Pinpoint the cell where the given text exists, returning its [x, y] midpoint coordinate. 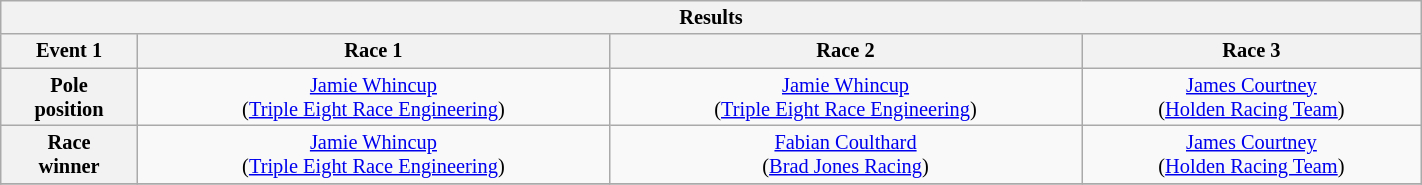
Racewinner [70, 154]
Fabian Coulthard (Brad Jones Racing) [845, 154]
Results [711, 17]
Race 1 [373, 51]
Event 1 [70, 51]
Race 2 [845, 51]
Race 3 [1252, 51]
Poleposition [70, 97]
